Return (X, Y) of the center of cell containing provided text 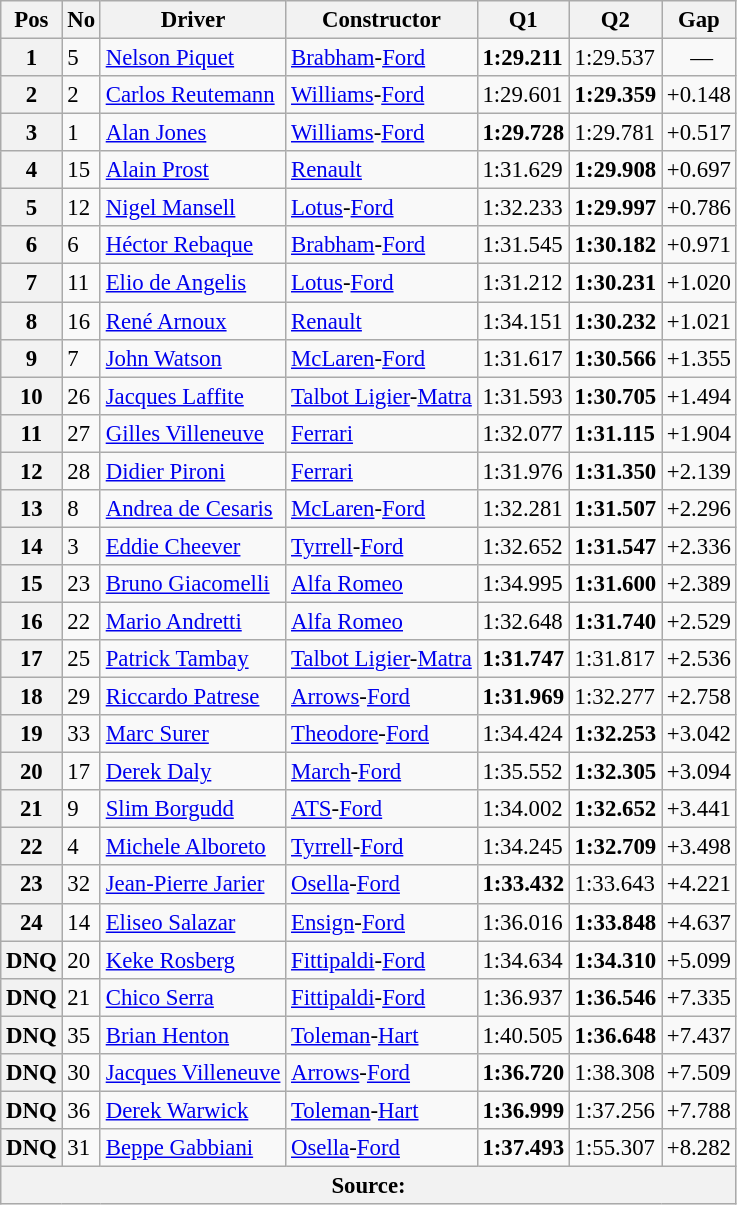
1:31.747 (523, 659)
1:32.648 (523, 621)
+3.094 (700, 772)
36 (81, 1110)
Jacques Villeneuve (192, 1073)
1:31.593 (523, 396)
18 (32, 697)
+7.437 (700, 1035)
+2.758 (700, 697)
28 (81, 471)
Keke Rosberg (192, 960)
+1.021 (700, 321)
+0.786 (700, 208)
1:34.245 (523, 847)
Andrea de Cesaris (192, 509)
1:31.545 (523, 245)
Eliseo Salazar (192, 922)
Alan Jones (192, 133)
+2.536 (700, 659)
+0.517 (700, 133)
+2.389 (700, 584)
1:29.211 (523, 58)
1:30.231 (615, 283)
Brian Henton (192, 1035)
1:31.617 (523, 358)
1:34.424 (523, 734)
+7.335 (700, 997)
Eddie Cheever (192, 546)
+5.099 (700, 960)
1:31.817 (615, 659)
Chico Serra (192, 997)
1:55.307 (615, 1148)
Ensign-Ford (382, 922)
1:32.281 (523, 509)
Driver (192, 20)
1:40.505 (523, 1035)
Source: (369, 1185)
1:30.705 (615, 396)
1:33.432 (523, 885)
+3.441 (700, 809)
Mario Andretti (192, 621)
1:36.016 (523, 922)
Constructor (382, 20)
+1.355 (700, 358)
+2.296 (700, 509)
1:29.601 (523, 95)
Patrick Tambay (192, 659)
1:31.600 (615, 584)
+2.529 (700, 621)
1:31.547 (615, 546)
Theodore-Ford (382, 734)
+1.494 (700, 396)
+4.221 (700, 885)
ATS-Ford (382, 809)
Marc Surer (192, 734)
1:34.634 (523, 960)
Elio de Angelis (192, 283)
Alain Prost (192, 170)
1:32.253 (615, 734)
+8.282 (700, 1148)
1:31.115 (615, 433)
René Arnoux (192, 321)
29 (81, 697)
Jean-Pierre Jarier (192, 885)
1:31.350 (615, 471)
27 (81, 433)
1:29.359 (615, 95)
1:32.709 (615, 847)
Riccardo Patrese (192, 697)
1:37.493 (523, 1148)
+0.697 (700, 170)
33 (81, 734)
1:33.643 (615, 885)
Nigel Mansell (192, 208)
1:36.999 (523, 1110)
1:29.781 (615, 133)
Gap (700, 20)
1:30.232 (615, 321)
1:31.212 (523, 283)
1:30.182 (615, 245)
+2.336 (700, 546)
John Watson (192, 358)
Q1 (523, 20)
+0.148 (700, 95)
+3.042 (700, 734)
1:34.151 (523, 321)
1:29.728 (523, 133)
Beppe Gabbiani (192, 1148)
1:31.740 (615, 621)
Jacques Laffite (192, 396)
1:29.537 (615, 58)
10 (32, 396)
+0.971 (700, 245)
35 (81, 1035)
1:32.305 (615, 772)
+1.020 (700, 283)
+3.498 (700, 847)
Derek Warwick (192, 1110)
1:34.002 (523, 809)
1:36.546 (615, 997)
26 (81, 396)
+7.788 (700, 1110)
1:32.233 (523, 208)
Bruno Giacomelli (192, 584)
1:31.969 (523, 697)
March-Ford (382, 772)
+2.139 (700, 471)
1:37.256 (615, 1110)
Michele Alboreto (192, 847)
1:32.277 (615, 697)
1:33.848 (615, 922)
1:36.648 (615, 1035)
Slim Borgudd (192, 809)
1:31.629 (523, 170)
32 (81, 885)
31 (81, 1148)
— (700, 58)
1:29.997 (615, 208)
1:31.507 (615, 509)
25 (81, 659)
1:32.077 (523, 433)
Didier Pironi (192, 471)
19 (32, 734)
24 (32, 922)
1:36.937 (523, 997)
30 (81, 1073)
1:34.310 (615, 960)
1:31.976 (523, 471)
1:30.566 (615, 358)
Derek Daly (192, 772)
+7.509 (700, 1073)
Héctor Rebaque (192, 245)
1:34.995 (523, 584)
13 (32, 509)
1:36.720 (523, 1073)
1:38.308 (615, 1073)
No (81, 20)
Nelson Piquet (192, 58)
Q2 (615, 20)
+4.637 (700, 922)
1:35.552 (523, 772)
Pos (32, 20)
+1.904 (700, 433)
Gilles Villeneuve (192, 433)
Carlos Reutemann (192, 95)
1:29.908 (615, 170)
